Provide the (x, y) coordinate of the cell's center where the given text is located.  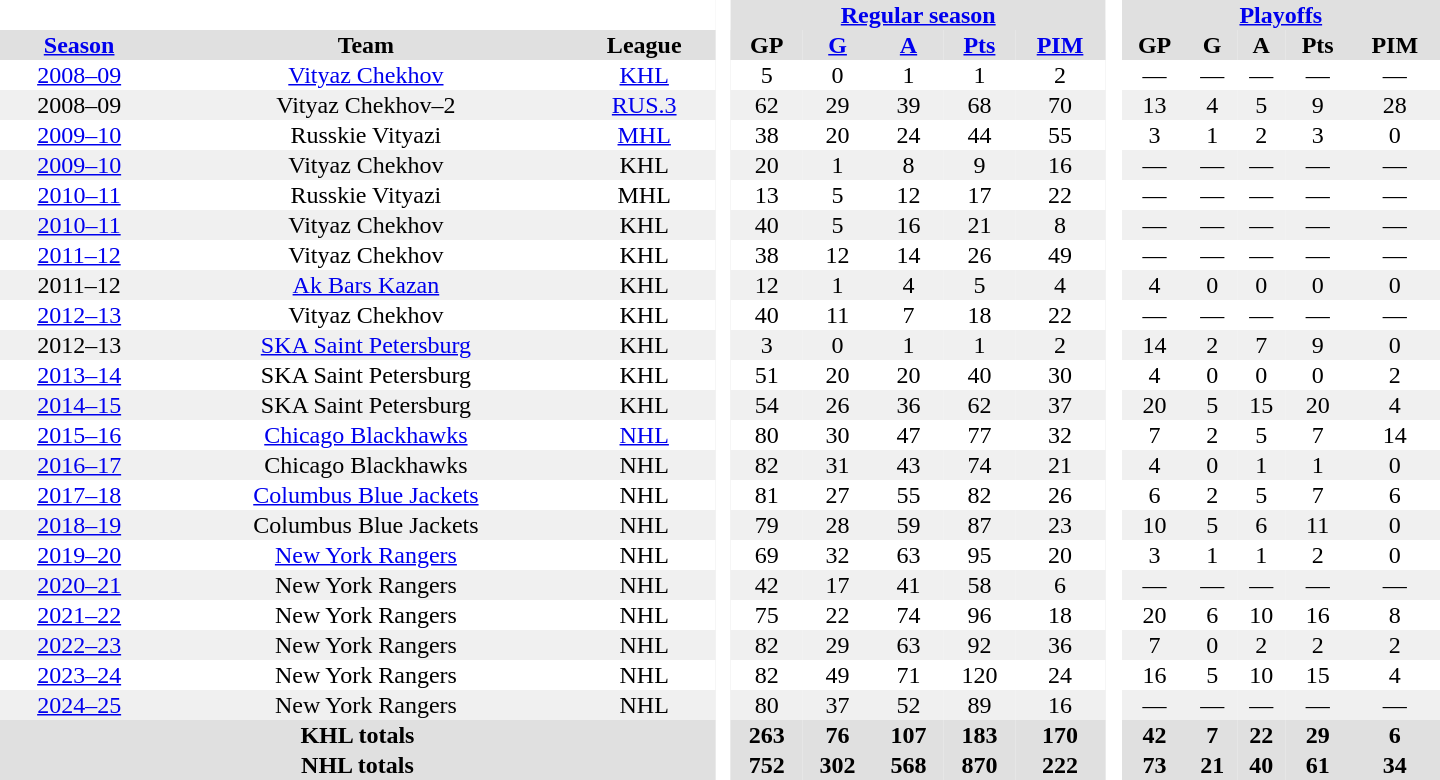
2014–15 (79, 405)
89 (980, 705)
107 (908, 735)
92 (980, 645)
71 (908, 675)
87 (980, 525)
70 (1060, 105)
34 (1394, 765)
41 (908, 585)
27 (838, 495)
79 (766, 525)
2023–24 (79, 675)
51 (766, 375)
2024–25 (79, 705)
2017–18 (79, 495)
58 (980, 585)
222 (1060, 765)
61 (1318, 765)
2015–16 (79, 435)
183 (980, 735)
23 (1060, 525)
96 (980, 615)
2022–23 (79, 645)
2018–19 (79, 525)
2016–17 (79, 465)
Vityaz Chekhov–2 (366, 105)
752 (766, 765)
39 (908, 105)
43 (908, 465)
2020–21 (79, 585)
2021–22 (79, 615)
Season (79, 45)
League (644, 45)
Regular season (918, 15)
68 (980, 105)
KHL totals (358, 735)
81 (766, 495)
69 (766, 555)
170 (1060, 735)
31 (838, 465)
75 (766, 615)
120 (980, 675)
73 (1155, 765)
RUS.3 (644, 105)
2019–20 (79, 555)
870 (980, 765)
44 (980, 135)
Playoffs (1281, 15)
NHL totals (358, 765)
568 (908, 765)
Ak Bars Kazan (366, 285)
76 (838, 735)
77 (980, 435)
2013–14 (79, 375)
54 (766, 405)
47 (908, 435)
95 (980, 555)
59 (908, 525)
Team (366, 45)
302 (838, 765)
52 (908, 705)
263 (766, 735)
